Detect which cell encompasses the target text, then output its [X, Y] center coordinate. 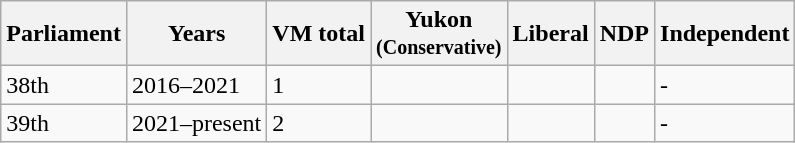
38th [64, 85]
Parliament [64, 34]
1 [319, 85]
2021–present [196, 123]
Independent [725, 34]
Yukon(Conservative) [440, 34]
NDP [624, 34]
39th [64, 123]
2 [319, 123]
2016–2021 [196, 85]
Years [196, 34]
VM total [319, 34]
Liberal [550, 34]
